Search for the cell housing the specified text and yield its [X, Y] center coordinate. 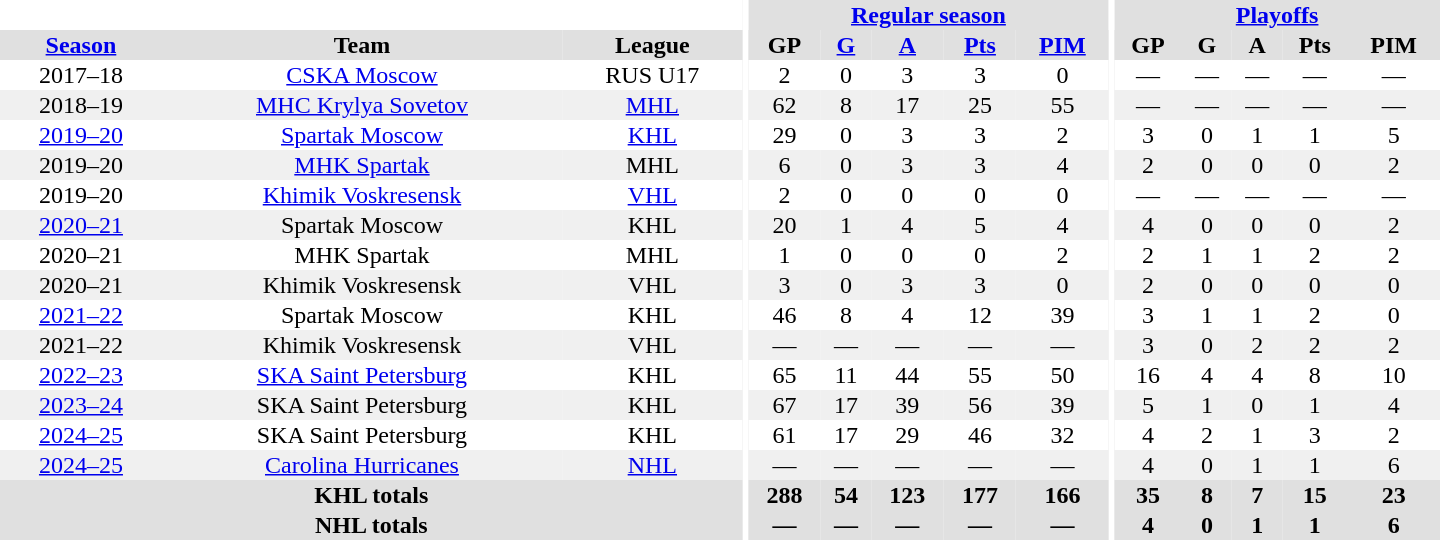
7 [1257, 495]
166 [1062, 495]
Playoffs [1277, 15]
56 [980, 405]
288 [784, 495]
23 [1394, 495]
Team [362, 45]
25 [980, 105]
RUS U17 [652, 75]
54 [846, 495]
32 [1062, 435]
10 [1394, 375]
KHL totals [372, 495]
20 [784, 225]
Season [81, 45]
50 [1062, 375]
Carolina Hurricanes [362, 465]
League [652, 45]
2018–19 [81, 105]
15 [1314, 495]
NHL totals [372, 525]
CSKA Moscow [362, 75]
2023–24 [81, 405]
MHC Krylya Sovetov [362, 105]
65 [784, 375]
11 [846, 375]
62 [784, 105]
16 [1148, 375]
123 [908, 495]
67 [784, 405]
NHL [652, 465]
177 [980, 495]
Regular season [928, 15]
35 [1148, 495]
2022–23 [81, 375]
2017–18 [81, 75]
44 [908, 375]
61 [784, 435]
12 [980, 315]
